Identify which cell holds the provided text, then report its (x, y) central coordinate. 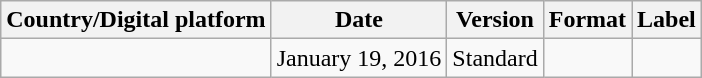
Country/Digital platform (136, 20)
January 19, 2016 (359, 58)
Version (495, 20)
Standard (495, 58)
Format (587, 20)
Label (667, 20)
Date (359, 20)
